Find where the given text appears and provide that cell's center as (x, y) coordinate. 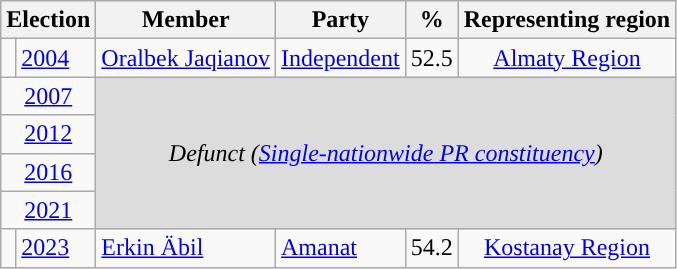
2012 (48, 134)
Amanat (340, 248)
2004 (56, 58)
2023 (56, 248)
Kostanay Region (567, 248)
2021 (48, 210)
Erkin Äbil (186, 248)
Almaty Region (567, 58)
54.2 (432, 248)
% (432, 20)
Representing region (567, 20)
2007 (48, 96)
52.5 (432, 58)
Election (48, 20)
2016 (48, 172)
Member (186, 20)
Party (340, 20)
Oralbek Jaqianov (186, 58)
Independent (340, 58)
Defunct (Single-nationwide PR constituency) (386, 153)
